From the cell containing the given text, extract its center point as [x, y] coordinate. 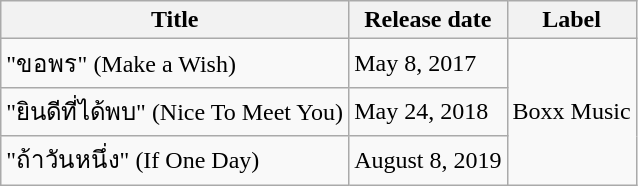
"ขอพร" (Make a Wish) [175, 64]
Label [572, 20]
"ยินดีที่ได้พบ" (Nice To Meet You) [175, 112]
Boxx Music [572, 112]
"ถ้าวันหนึ่ง" (If One Day) [175, 160]
Title [175, 20]
May 8, 2017 [428, 64]
Release date [428, 20]
August 8, 2019 [428, 160]
May 24, 2018 [428, 112]
